Search for the cell housing the specified text and yield its [X, Y] center coordinate. 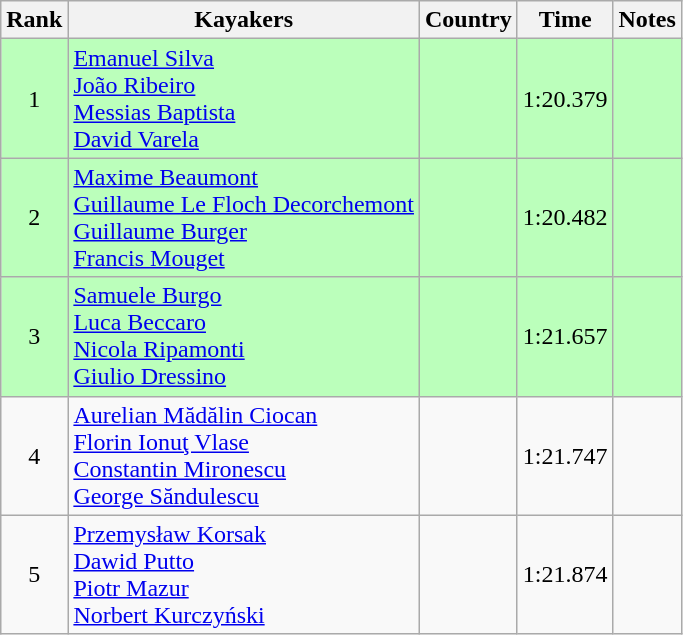
1:21.657 [565, 336]
Notes [647, 20]
Przemysław KorsakDawid PuttoPiotr MazurNorbert Kurczyński [244, 574]
Rank [34, 20]
Aurelian Mădălin CiocanFlorin Ionuţ VlaseConstantin MironescuGeorge Săndulescu [244, 456]
3 [34, 336]
1:20.482 [565, 218]
Samuele BurgoLuca BeccaroNicola RipamontiGiulio Dressino [244, 336]
Country [468, 20]
4 [34, 456]
1:21.874 [565, 574]
1:20.379 [565, 98]
1:21.747 [565, 456]
Maxime BeaumontGuillaume Le Floch DecorchemontGuillaume BurgerFrancis Mouget [244, 218]
Emanuel SilvaJoão RibeiroMessias BaptistaDavid Varela [244, 98]
2 [34, 218]
5 [34, 574]
Time [565, 20]
1 [34, 98]
Kayakers [244, 20]
